Detect which cell encompasses the target text, then output its [x, y] center coordinate. 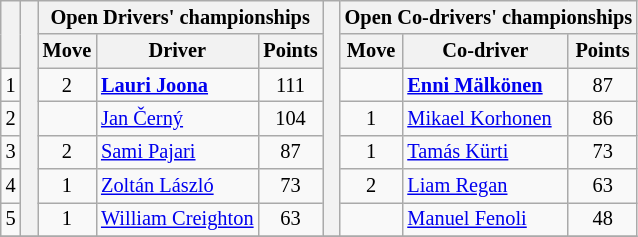
3 [11, 152]
111 [290, 85]
Jan Černý [177, 118]
Co-driver [485, 51]
4 [11, 186]
Sami Pajari [177, 152]
48 [602, 219]
Enni Mälkönen [485, 85]
5 [11, 219]
104 [290, 118]
Driver [177, 51]
Mikael Korhonen [485, 118]
86 [602, 118]
Open Co-drivers' championships [488, 17]
Zoltán László [177, 186]
Manuel Fenoli [485, 219]
Open Drivers' championships [180, 17]
Liam Regan [485, 186]
William Creighton [177, 219]
Lauri Joona [177, 85]
Tamás Kürti [485, 152]
